Pinpoint the cell where the given text exists, returning its (X, Y) midpoint coordinate. 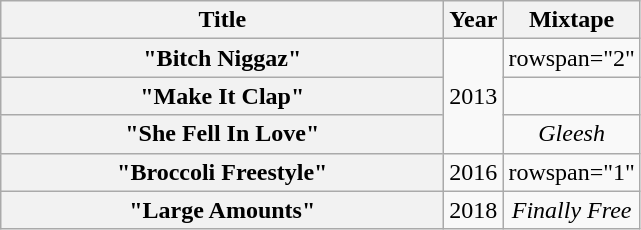
Mixtape (572, 20)
2013 (474, 96)
"She Fell In Love" (222, 134)
"Bitch Niggaz" (222, 58)
rowspan="1" (572, 172)
"Broccoli Freestyle" (222, 172)
2018 (474, 210)
Year (474, 20)
2016 (474, 172)
"Make It Clap" (222, 96)
Finally Free (572, 210)
Title (222, 20)
Gleesh (572, 134)
"Large Amounts" (222, 210)
rowspan="2" (572, 58)
